From the cell containing the given text, extract its center point as (x, y) coordinate. 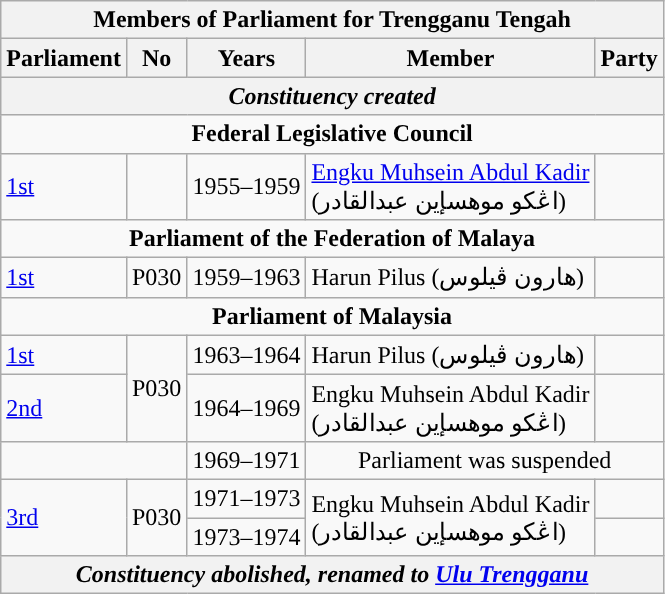
2nd (64, 408)
1963–1964 (246, 355)
Party (629, 58)
1969–1971 (246, 460)
3rd (64, 517)
1973–1974 (246, 537)
Constituency abolished, renamed to Ulu Trengganu (332, 575)
Constituency created (332, 96)
Parliament of the Federation of Malaya (332, 239)
Parliament was suspended (484, 460)
1959–1963 (246, 278)
Years (246, 58)
Parliament (64, 58)
Members of Parliament for Trengganu Tengah (332, 20)
Parliament of Malaysia (332, 316)
Federal Legislative Council (332, 134)
1971–1973 (246, 498)
1955–1959 (246, 186)
No (156, 58)
Member (450, 58)
1964–1969 (246, 408)
